Determine the [X, Y] coordinate at the center of the cell enclosing the given text.  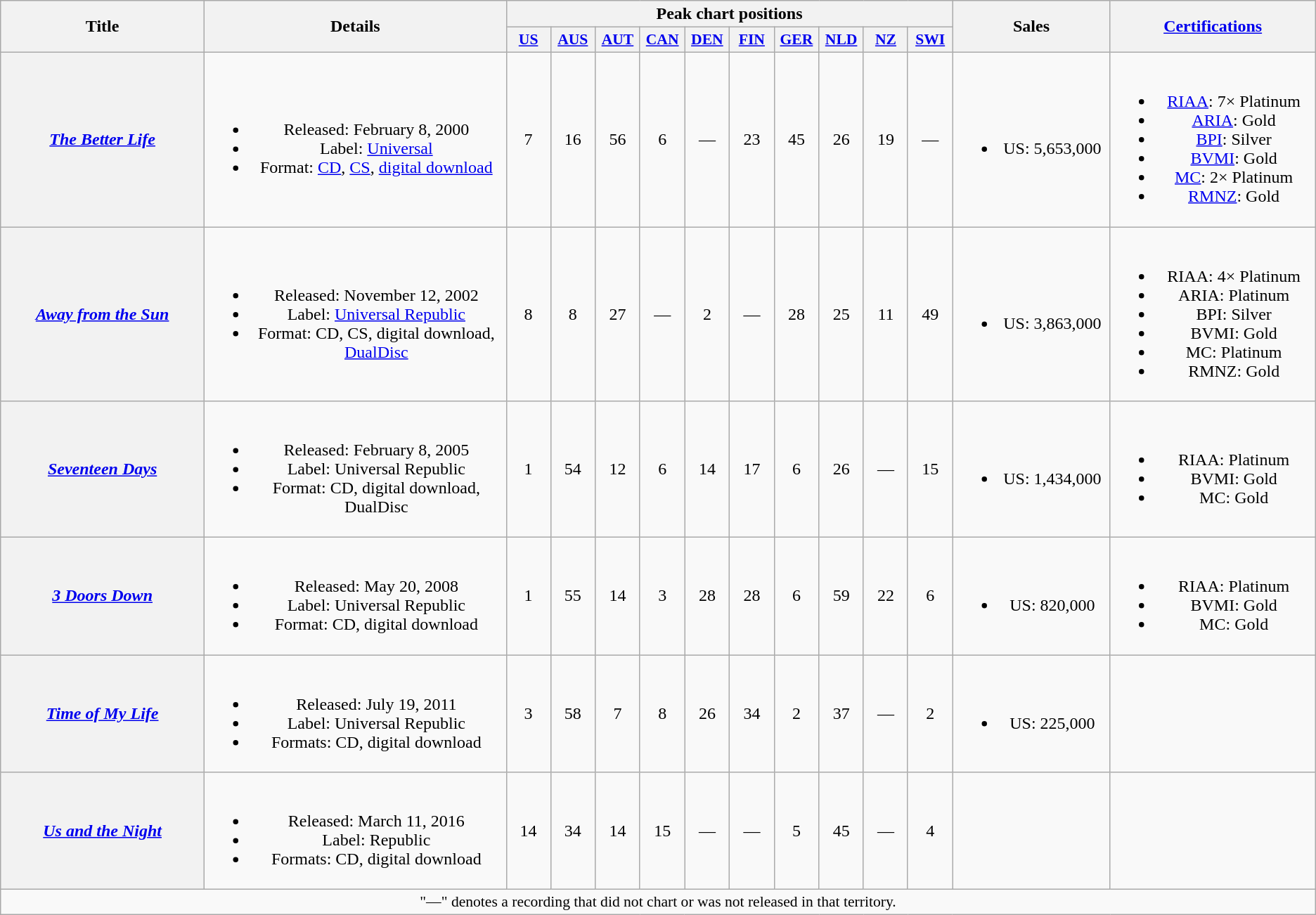
Released: March 11, 2016Label: RepublicFormats: CD, digital download [356, 831]
Released: May 20, 2008Label: Universal RepublicFormat: CD, digital download [356, 596]
Peak chart positions [730, 14]
55 [573, 596]
US: 820,000 [1031, 596]
37 [841, 714]
22 [886, 596]
3 Doors Down [103, 596]
Sales [1031, 27]
Title [103, 27]
US [529, 40]
Details [356, 27]
49 [930, 313]
59 [841, 596]
GER [796, 40]
56 [618, 139]
AUS [573, 40]
AUT [618, 40]
25 [841, 313]
Time of My Life [103, 714]
Released: February 8, 2005Label: Universal RepublicFormat: CD, digital download, DualDisc [356, 469]
Certifications [1213, 27]
NZ [886, 40]
Released: July 19, 2011Label: Universal RepublicFormats: CD, digital download [356, 714]
NLD [841, 40]
Released: February 8, 2000Label: UniversalFormat: CD, CS, digital download [356, 139]
US: 5,653,000 [1031, 139]
5 [796, 831]
CAN [662, 40]
11 [886, 313]
RIAA: 7× PlatinumARIA: GoldBPI: SilverBVMI: GoldMC: 2× PlatinumRMNZ: Gold [1213, 139]
US: 1,434,000 [1031, 469]
17 [752, 469]
"—" denotes a recording that did not chart or was not released in that territory. [658, 902]
27 [618, 313]
54 [573, 469]
16 [573, 139]
FIN [752, 40]
4 [930, 831]
Seventeen Days [103, 469]
SWI [930, 40]
The Better Life [103, 139]
Us and the Night [103, 831]
RIAA: 4× PlatinumARIA: PlatinumBPI: SilverBVMI: GoldMC: PlatinumRMNZ: Gold [1213, 313]
23 [752, 139]
58 [573, 714]
Away from the Sun [103, 313]
US: 225,000 [1031, 714]
Released: November 12, 2002Label: Universal RepublicFormat: CD, CS, digital download, DualDisc [356, 313]
US: 3,863,000 [1031, 313]
DEN [707, 40]
19 [886, 139]
12 [618, 469]
